Search for the cell housing the specified text and yield its (X, Y) center coordinate. 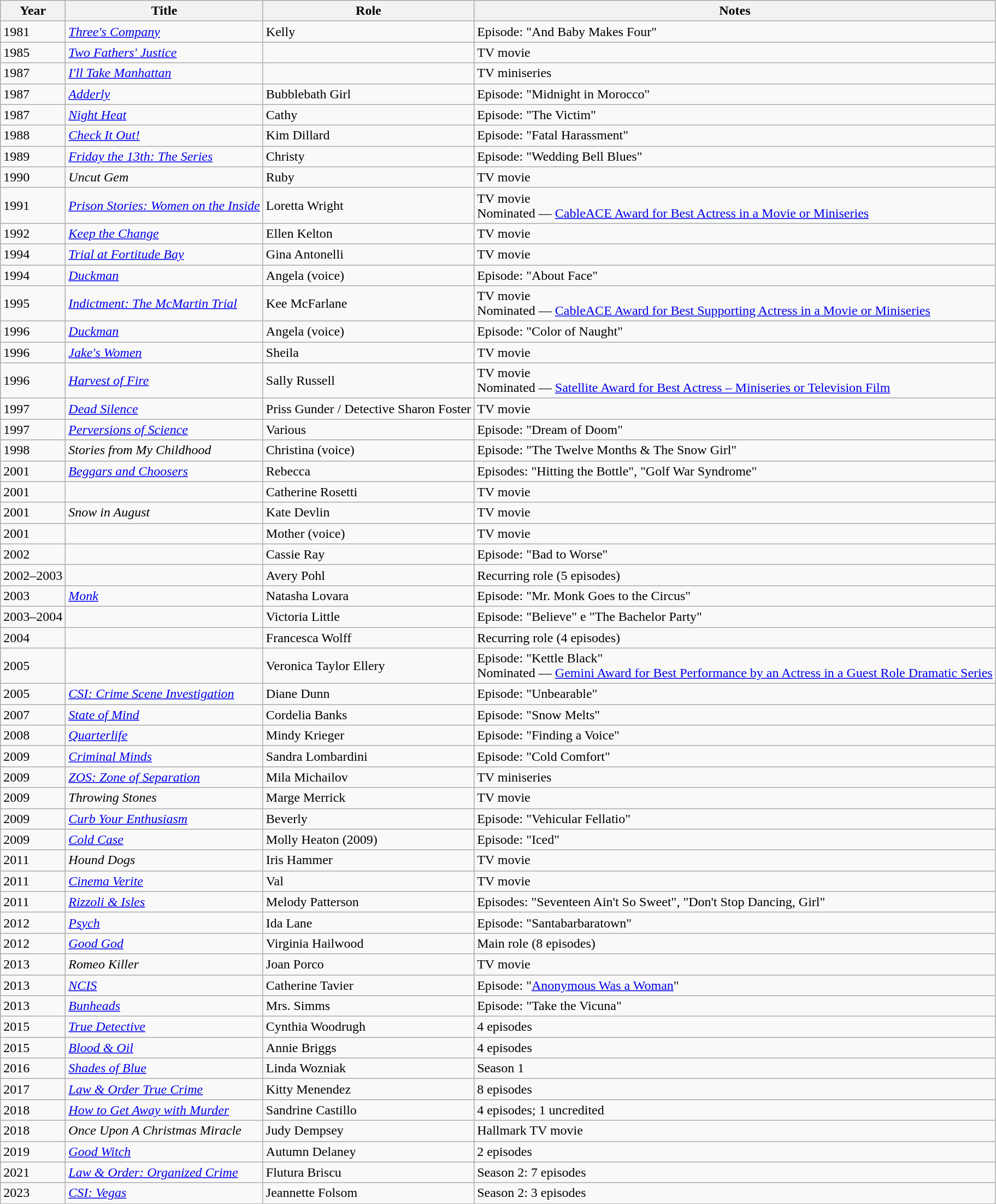
Season 2: 3 episodes (735, 1193)
I'll Take Manhattan (164, 73)
Hound Dogs (164, 860)
2017 (33, 1089)
Prison Stories: Women on the Inside (164, 205)
2003 (33, 596)
1998 (33, 450)
Recurring role (4 episodes) (735, 638)
Autumn Delaney (368, 1152)
2007 (33, 715)
Stories from My Childhood (164, 450)
Episode: "Wedding Bell Blues" (735, 156)
Val (368, 881)
True Detective (164, 1027)
Jeannette Folsom (368, 1193)
Episode: "The Victim" (735, 115)
Harvest of Fire (164, 380)
Virginia Hailwood (368, 943)
Bunheads (164, 1006)
2019 (33, 1152)
Psych (164, 923)
Blood & Oil (164, 1048)
2002 (33, 554)
4 episodes; 1 uncredited (735, 1110)
Role (368, 11)
Night Heat (164, 115)
Christy (368, 156)
Episode: "Santabarbaratown" (735, 923)
State of Mind (164, 715)
Episode: "Cold Comfort" (735, 756)
Episode: "Bad to Worse" (735, 554)
Law & Order True Crime (164, 1089)
Catherine Rosetti (368, 492)
1995 (33, 304)
Catherine Tavier (368, 985)
Cordelia Banks (368, 715)
CSI: Crime Scene Investigation (164, 694)
Marge Merrick (368, 798)
ZOS: Zone of Separation (164, 777)
Episode: "And Baby Makes Four" (735, 32)
8 episodes (735, 1089)
Monk (164, 596)
Episode: "Dream of Doom" (735, 430)
2004 (33, 638)
Episode: "Anonymous Was a Woman" (735, 985)
Jake's Women (164, 353)
Two Fathers' Justice (164, 52)
Once Upon A Christmas Miracle (164, 1131)
Episode: "Unbearable" (735, 694)
Natasha Lovara (368, 596)
Kee McFarlane (368, 304)
Check It Out! (164, 136)
CSI: Vegas (164, 1193)
Mila Michailov (368, 777)
NCIS (164, 985)
Mother (voice) (368, 533)
Episode: "The Twelve Months & The Snow Girl" (735, 450)
Dead Silence (164, 409)
Mrs. Simms (368, 1006)
Episode: "Midnight in Morocco" (735, 94)
Perversions of Science (164, 430)
Cold Case (164, 839)
Avery Pohl (368, 575)
Veronica Taylor Ellery (368, 666)
Good Witch (164, 1152)
Episode: "Finding a Voice" (735, 736)
Beverly (368, 819)
Victoria Little (368, 616)
Adderly (164, 94)
Cinema Verite (164, 881)
TV movieNominated — CableACE Award for Best Actress in a Movie or Miniseries (735, 205)
Sandra Lombardini (368, 756)
Cassie Ray (368, 554)
Francesca Wolff (368, 638)
Episode: "Vehicular Fellatio" (735, 819)
Mindy Krieger (368, 736)
TV movieNominated — Satellite Award for Best Actress – Miniseries or Television Film (735, 380)
Ida Lane (368, 923)
Episode: "Color of Naught" (735, 332)
Episode: "Kettle Black"Nominated — Gemini Award for Best Performance by an Actress in a Guest Role Dramatic Series (735, 666)
Sandrine Castillo (368, 1110)
How to Get Away with Murder (164, 1110)
Quarterlife (164, 736)
2008 (33, 736)
Cynthia Woodrugh (368, 1027)
Season 1 (735, 1068)
Kim Dillard (368, 136)
Kelly (368, 32)
Hallmark TV movie (735, 1131)
Episodes: "Seventeen Ain't So Sweet", "Don't Stop Dancing, Girl" (735, 902)
Snow in August (164, 513)
Trial at Fortitude Bay (164, 254)
Season 2: 7 episodes (735, 1172)
Joan Porco (368, 964)
Notes (735, 11)
TV movieNominated — CableACE Award for Best Supporting Actress in a Movie or Miniseries (735, 304)
Sheila (368, 353)
Episode: "Believe" e "The Bachelor Party" (735, 616)
Episode: "Mr. Monk Goes to the Circus" (735, 596)
Shades of Blue (164, 1068)
Episode: "Take the Vicuna" (735, 1006)
Year (33, 11)
2 episodes (735, 1152)
Title (164, 11)
Good God (164, 943)
Indictment: The McMartin Trial (164, 304)
Kate Devlin (368, 513)
Main role (8 episodes) (735, 943)
Sally Russell (368, 380)
1981 (33, 32)
Beggars and Choosers (164, 471)
Rizzoli & Isles (164, 902)
1992 (33, 233)
2023 (33, 1193)
Bubblebath Girl (368, 94)
Flutura Briscu (368, 1172)
Episode: "Snow Melts" (735, 715)
1989 (33, 156)
Law & Order: Organized Crime (164, 1172)
1991 (33, 205)
2003–2004 (33, 616)
Uncut Gem (164, 177)
Melody Patterson (368, 902)
Kitty Menendez (368, 1089)
Iris Hammer (368, 860)
Throwing Stones (164, 798)
Christina (voice) (368, 450)
Molly Heaton (2009) (368, 839)
1988 (33, 136)
Episode: "Iced" (735, 839)
Three's Company (164, 32)
Episode: "About Face" (735, 275)
Linda Wozniak (368, 1068)
Keep the Change (164, 233)
Episodes: "Hitting the Bottle", "Golf War Syndrome" (735, 471)
Various (368, 430)
Ruby (368, 177)
Episode: "Fatal Harassment" (735, 136)
Criminal Minds (164, 756)
1985 (33, 52)
Curb Your Enthusiasm (164, 819)
Judy Dempsey (368, 1131)
Rebecca (368, 471)
Gina Antonelli (368, 254)
Cathy (368, 115)
Annie Briggs (368, 1048)
Friday the 13th: The Series (164, 156)
Recurring role (5 episodes) (735, 575)
Romeo Killer (164, 964)
Loretta Wright (368, 205)
2016 (33, 1068)
1990 (33, 177)
Ellen Kelton (368, 233)
2002–2003 (33, 575)
Diane Dunn (368, 694)
2021 (33, 1172)
Priss Gunder / Detective Sharon Foster (368, 409)
